Find where the given text appears and provide that cell's center as [x, y] coordinate. 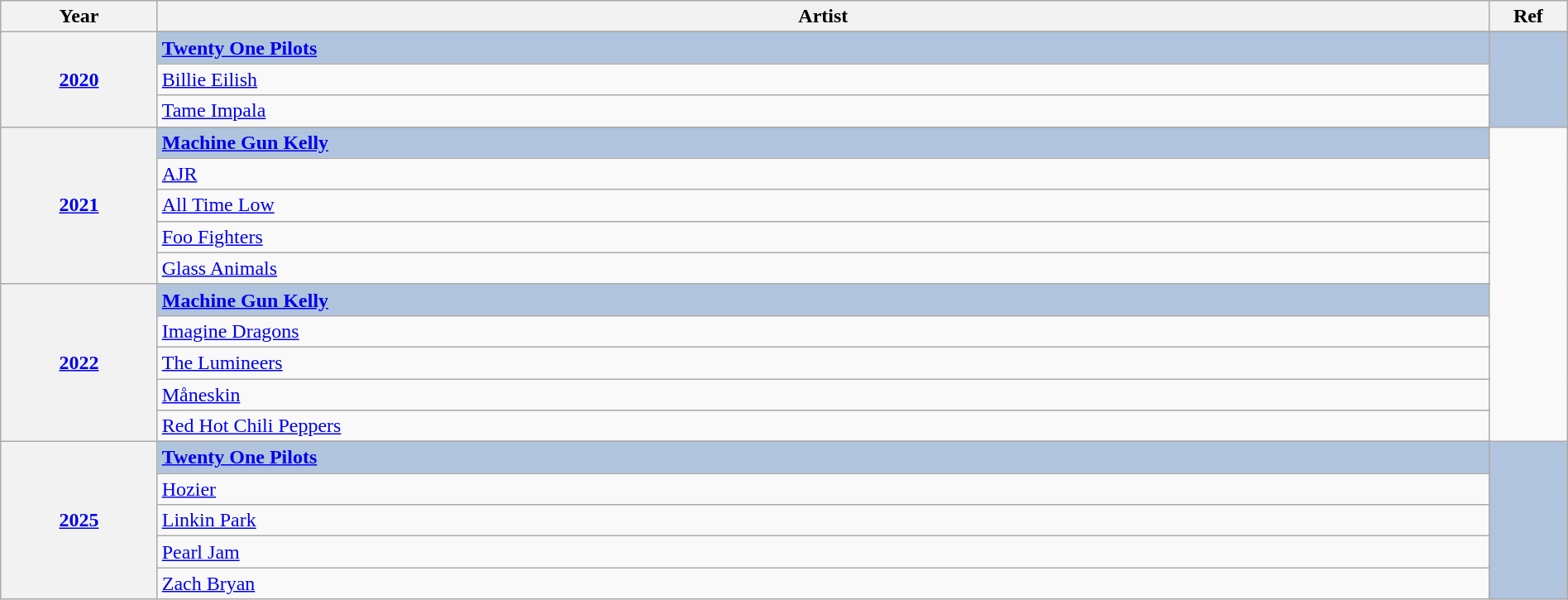
Ref [1528, 17]
AJR [823, 174]
2021 [79, 205]
Linkin Park [823, 521]
Billie Eilish [823, 79]
Zach Bryan [823, 583]
Tame Impala [823, 111]
All Time Low [823, 205]
2022 [79, 362]
Hozier [823, 489]
2025 [79, 521]
The Lumineers [823, 362]
Måneskin [823, 395]
2020 [79, 79]
Red Hot Chili Peppers [823, 426]
Year [79, 17]
Pearl Jam [823, 552]
Artist [823, 17]
Imagine Dragons [823, 331]
Foo Fighters [823, 237]
Glass Animals [823, 268]
